Locate the cell with the specified text and output its [x, y] center coordinate. 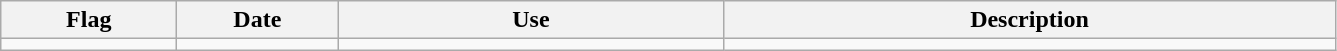
Flag [89, 20]
Use [531, 20]
Date [258, 20]
Description [1030, 20]
